Detect which cell encompasses the target text, then output its [X, Y] center coordinate. 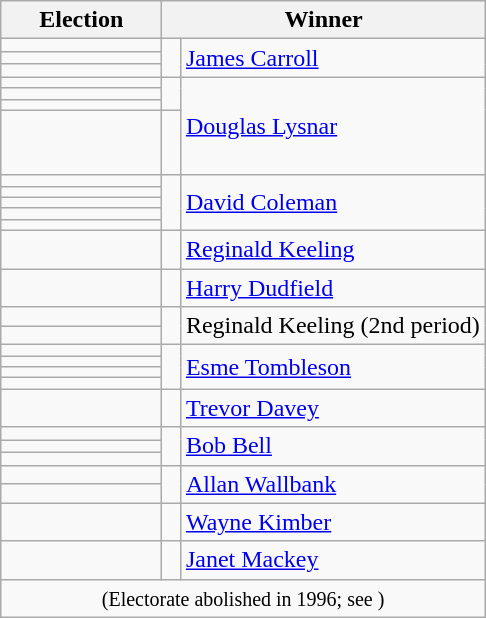
James Carroll [332, 58]
(Electorate abolished in 1996; see ) [244, 598]
Wayne Kimber [332, 522]
Trevor Davey [332, 408]
Douglas Lysnar [332, 126]
Winner [324, 20]
Harry Dudfield [332, 287]
Janet Mackey [332, 560]
Esme Tombleson [332, 367]
Reginald Keeling [332, 249]
Election [82, 20]
Reginald Keeling (2nd period) [332, 326]
Bob Bell [332, 446]
David Coleman [332, 202]
Allan Wallbank [332, 484]
